Pinpoint the cell where the given text exists, returning its [x, y] midpoint coordinate. 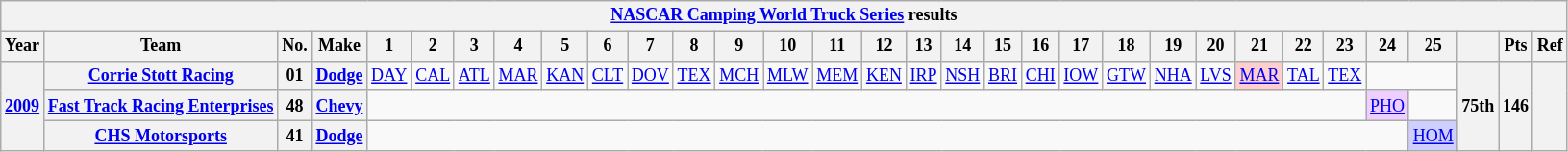
CAL [433, 75]
41 [294, 135]
16 [1040, 46]
CLT [608, 75]
KEN [884, 75]
12 [884, 46]
No. [294, 46]
3 [474, 46]
Chevy [339, 106]
NSH [963, 75]
Corrie Stott Racing [160, 75]
10 [788, 46]
146 [1516, 106]
NASCAR Camping World Truck Series results [784, 15]
DOV [651, 75]
TAL [1304, 75]
18 [1127, 46]
LVS [1215, 75]
24 [1388, 46]
PHO [1388, 106]
MCH [739, 75]
Fast Track Racing Enterprises [160, 106]
HOM [1432, 135]
19 [1173, 46]
8 [694, 46]
CHI [1040, 75]
20 [1215, 46]
2 [433, 46]
6 [608, 46]
14 [963, 46]
7 [651, 46]
4 [518, 46]
BRI [1004, 75]
Year [23, 46]
ATL [474, 75]
MEM [837, 75]
01 [294, 75]
KAN [565, 75]
NHA [1173, 75]
Team [160, 46]
Make [339, 46]
23 [1345, 46]
DAY [389, 75]
Ref [1550, 46]
11 [837, 46]
MLW [788, 75]
25 [1432, 46]
15 [1004, 46]
75th [1479, 106]
CHS Motorsports [160, 135]
IOW [1081, 75]
5 [565, 46]
21 [1259, 46]
IRP [923, 75]
Pts [1516, 46]
1 [389, 46]
48 [294, 106]
2009 [23, 106]
9 [739, 46]
GTW [1127, 75]
22 [1304, 46]
17 [1081, 46]
13 [923, 46]
